Return the [x, y] coordinate for the center point of the cell that contains the specified text.  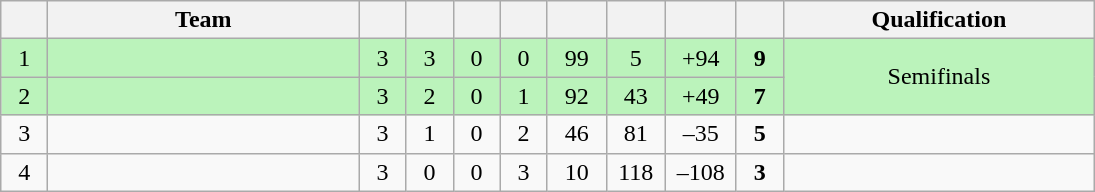
+94 [700, 58]
–108 [700, 172]
+49 [700, 96]
7 [760, 96]
81 [636, 134]
4 [24, 172]
92 [576, 96]
43 [636, 96]
Team [204, 20]
9 [760, 58]
10 [576, 172]
118 [636, 172]
46 [576, 134]
Semifinals [938, 77]
99 [576, 58]
Qualification [938, 20]
–35 [700, 134]
